From the cell containing the given text, extract its center point as [x, y] coordinate. 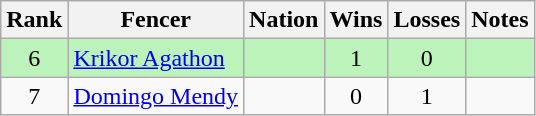
Wins [356, 20]
7 [34, 96]
Rank [34, 20]
Domingo Mendy [156, 96]
Krikor Agathon [156, 58]
Fencer [156, 20]
6 [34, 58]
Notes [500, 20]
Nation [284, 20]
Losses [427, 20]
